From the cell containing the given text, extract its center point as [x, y] coordinate. 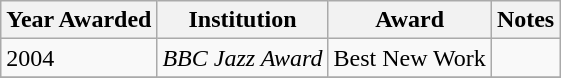
Institution [242, 20]
Award [410, 20]
2004 [79, 58]
BBC Jazz Award [242, 58]
Best New Work [410, 58]
Notes [525, 20]
Year Awarded [79, 20]
